From the cell containing the given text, extract its center point as [X, Y] coordinate. 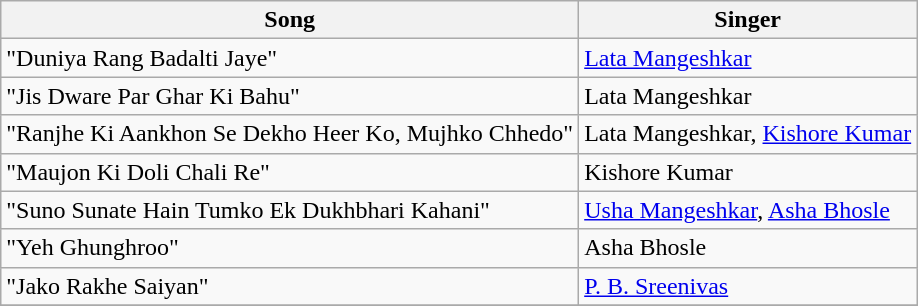
"Maujon Ki Doli Chali Re" [290, 172]
Singer [748, 20]
Song [290, 20]
Lata Mangeshkar, Kishore Kumar [748, 134]
"Duniya Rang Badalti Jaye" [290, 58]
"Suno Sunate Hain Tumko Ek Dukhbhari Kahani" [290, 210]
"Ranjhe Ki Aankhon Se Dekho Heer Ko, Mujhko Chhedo" [290, 134]
P. B. Sreenivas [748, 286]
Asha Bhosle [748, 248]
Kishore Kumar [748, 172]
"Jako Rakhe Saiyan" [290, 286]
"Yeh Ghunghroo" [290, 248]
"Jis Dware Par Ghar Ki Bahu" [290, 96]
Usha Mangeshkar, Asha Bhosle [748, 210]
